Detect which cell encompasses the target text, then output its [X, Y] center coordinate. 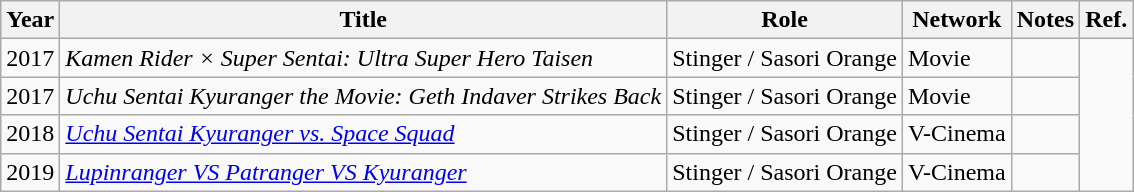
Kamen Rider × Super Sentai: Ultra Super Hero Taisen [364, 58]
Role [785, 20]
2018 [30, 134]
Network [956, 20]
Uchu Sentai Kyuranger vs. Space Squad [364, 134]
Notes [1045, 20]
Ref. [1106, 20]
Uchu Sentai Kyuranger the Movie: Geth Indaver Strikes Back [364, 96]
Lupinranger VS Patranger VS Kyuranger [364, 172]
2019 [30, 172]
Title [364, 20]
Year [30, 20]
